Determine the (X, Y) coordinate at the center of the cell enclosing the given text.  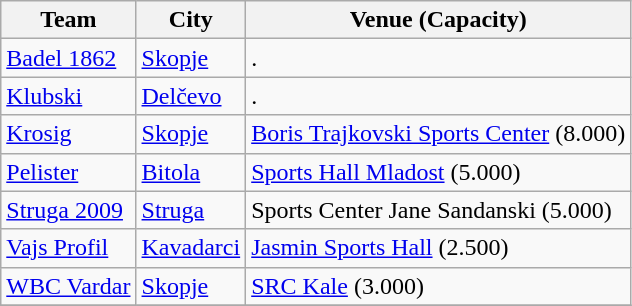
Venue (Capacity) (438, 20)
Delčevo (191, 96)
WBC Vardar (68, 286)
Boris Trajkovski Sports Center (8.000) (438, 134)
Kavadarci (191, 248)
City (191, 20)
Krosig (68, 134)
Sports Hall Mladost (5.000) (438, 172)
Struga 2009 (68, 210)
Badel 1862 (68, 58)
Jasmin Sports Hall (2.500) (438, 248)
Pelister (68, 172)
Struga (191, 210)
Vajs Profil (68, 248)
SRC Kale (3.000) (438, 286)
Klubski (68, 96)
Sports Center Jane Sandanski (5.000) (438, 210)
Team (68, 20)
Bitola (191, 172)
